Pinpoint the cell where the given text exists, returning its [x, y] midpoint coordinate. 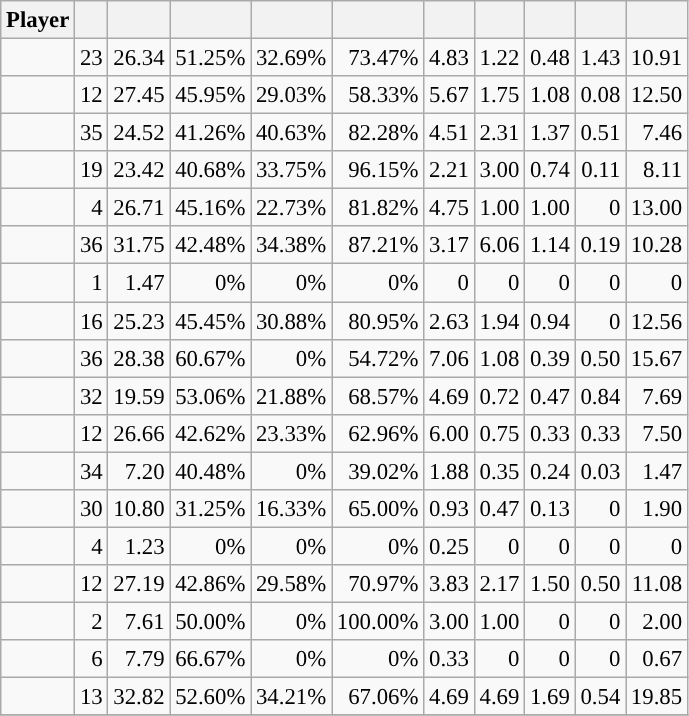
10.80 [139, 509]
54.72% [378, 358]
32.82 [139, 697]
31.25% [210, 509]
40.63% [292, 133]
0.74 [550, 170]
23.33% [292, 433]
16 [92, 321]
66.67% [210, 659]
0.75 [499, 433]
16.33% [292, 509]
1.69 [550, 697]
32.69% [292, 58]
0.03 [600, 471]
42.86% [210, 584]
32 [92, 396]
0.67 [657, 659]
45.95% [210, 95]
33.75% [292, 170]
0.93 [449, 509]
96.15% [378, 170]
3.83 [449, 584]
1.14 [550, 245]
2.63 [449, 321]
100.00% [378, 621]
0.39 [550, 358]
10.91 [657, 58]
0.11 [600, 170]
11.08 [657, 584]
68.57% [378, 396]
19.59 [139, 396]
80.95% [378, 321]
12.56 [657, 321]
2.00 [657, 621]
41.26% [210, 133]
51.25% [210, 58]
28.38 [139, 358]
8.11 [657, 170]
1.94 [499, 321]
7.20 [139, 471]
10.28 [657, 245]
26.71 [139, 208]
1.88 [449, 471]
30 [92, 509]
67.06% [378, 697]
15.67 [657, 358]
21.88% [292, 396]
0.48 [550, 58]
1.22 [499, 58]
7.79 [139, 659]
42.62% [210, 433]
7.46 [657, 133]
45.16% [210, 208]
1.50 [550, 584]
0.35 [499, 471]
19 [92, 170]
34.21% [292, 697]
23 [92, 58]
70.97% [378, 584]
82.28% [378, 133]
31.75 [139, 245]
7.06 [449, 358]
7.69 [657, 396]
1.37 [550, 133]
4.83 [449, 58]
30.88% [292, 321]
22.73% [292, 208]
35 [92, 133]
12.50 [657, 95]
0.54 [600, 697]
7.50 [657, 433]
29.03% [292, 95]
0.19 [600, 245]
2.21 [449, 170]
1.23 [139, 546]
23.42 [139, 170]
13.00 [657, 208]
45.45% [210, 321]
27.19 [139, 584]
52.60% [210, 697]
3.17 [449, 245]
0.25 [449, 546]
24.52 [139, 133]
25.23 [139, 321]
0.51 [600, 133]
0.24 [550, 471]
40.68% [210, 170]
1.43 [600, 58]
0.94 [550, 321]
29.58% [292, 584]
73.47% [378, 58]
34.38% [292, 245]
0.84 [600, 396]
7.61 [139, 621]
26.34 [139, 58]
2 [92, 621]
53.06% [210, 396]
27.45 [139, 95]
5.67 [449, 95]
19.85 [657, 697]
4.51 [449, 133]
4.75 [449, 208]
62.96% [378, 433]
1.90 [657, 509]
6 [92, 659]
2.31 [499, 133]
81.82% [378, 208]
58.33% [378, 95]
13 [92, 697]
34 [92, 471]
1 [92, 283]
42.48% [210, 245]
65.00% [378, 509]
6.06 [499, 245]
40.48% [210, 471]
6.00 [449, 433]
87.21% [378, 245]
Player [38, 20]
2.17 [499, 584]
39.02% [378, 471]
0.13 [550, 509]
60.67% [210, 358]
0.08 [600, 95]
50.00% [210, 621]
0.72 [499, 396]
26.66 [139, 433]
1.75 [499, 95]
